Detect which cell encompasses the target text, then output its (x, y) center coordinate. 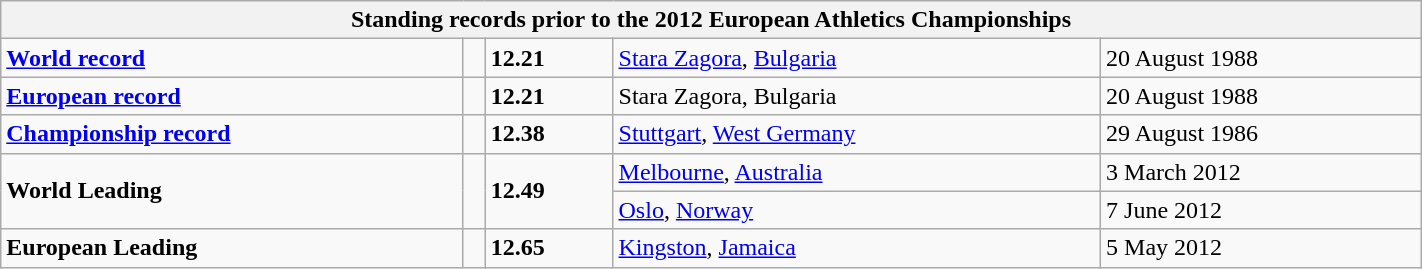
Standing records prior to the 2012 European Athletics Championships (711, 20)
European Leading (232, 248)
5 May 2012 (1262, 248)
European record (232, 96)
Kingston, Jamaica (857, 248)
World record (232, 58)
Championship record (232, 134)
Oslo, Norway (857, 210)
Melbourne, Australia (857, 172)
7 June 2012 (1262, 210)
29 August 1986 (1262, 134)
12.65 (549, 248)
12.49 (549, 191)
World Leading (232, 191)
3 March 2012 (1262, 172)
Stuttgart, West Germany (857, 134)
12.38 (549, 134)
